Provide the (x, y) coordinate of the cell's center where the given text is located.  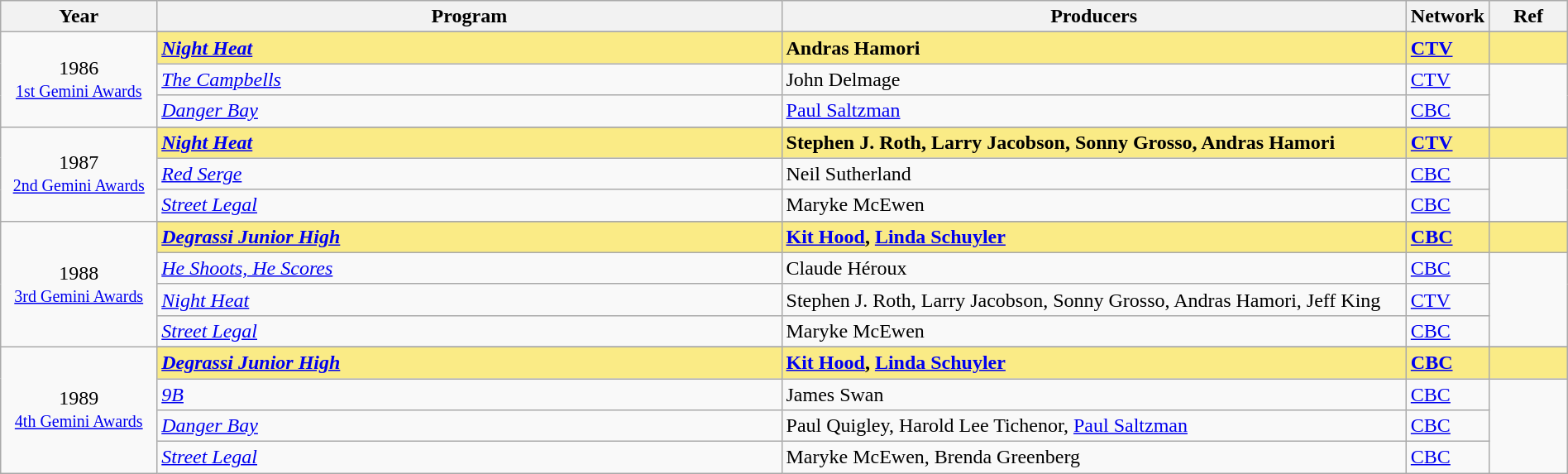
Stephen J. Roth, Larry Jacobson, Sonny Grosso, Andras Hamori, Jeff King (1093, 299)
Network (1447, 17)
19872nd Gemini Awards (79, 174)
Year (79, 17)
Stephen J. Roth, Larry Jacobson, Sonny Grosso, Andras Hamori (1093, 142)
Claude Héroux (1093, 268)
Neil Sutherland (1093, 174)
He Shoots, He Scores (470, 268)
The Campbells (470, 79)
19861st Gemini Awards (79, 79)
Paul Quigley, Harold Lee Tichenor, Paul Saltzman (1093, 426)
9B (470, 395)
19883rd Gemini Awards (79, 284)
Maryke McEwen, Brenda Greenberg (1093, 457)
Producers (1093, 17)
Red Serge (470, 174)
John Delmage (1093, 79)
19894th Gemini Awards (79, 409)
Paul Saltzman (1093, 111)
Andras Hamori (1093, 48)
James Swan (1093, 395)
Program (470, 17)
Ref (1528, 17)
